Output the (x, y) coordinate of the center of the cell containing the given text.  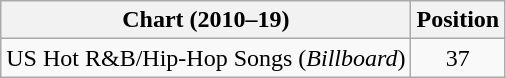
Position (458, 20)
37 (458, 58)
Chart (2010–19) (206, 20)
US Hot R&B/Hip-Hop Songs (Billboard) (206, 58)
